Output the (X, Y) coordinate of the center of the cell containing the given text.  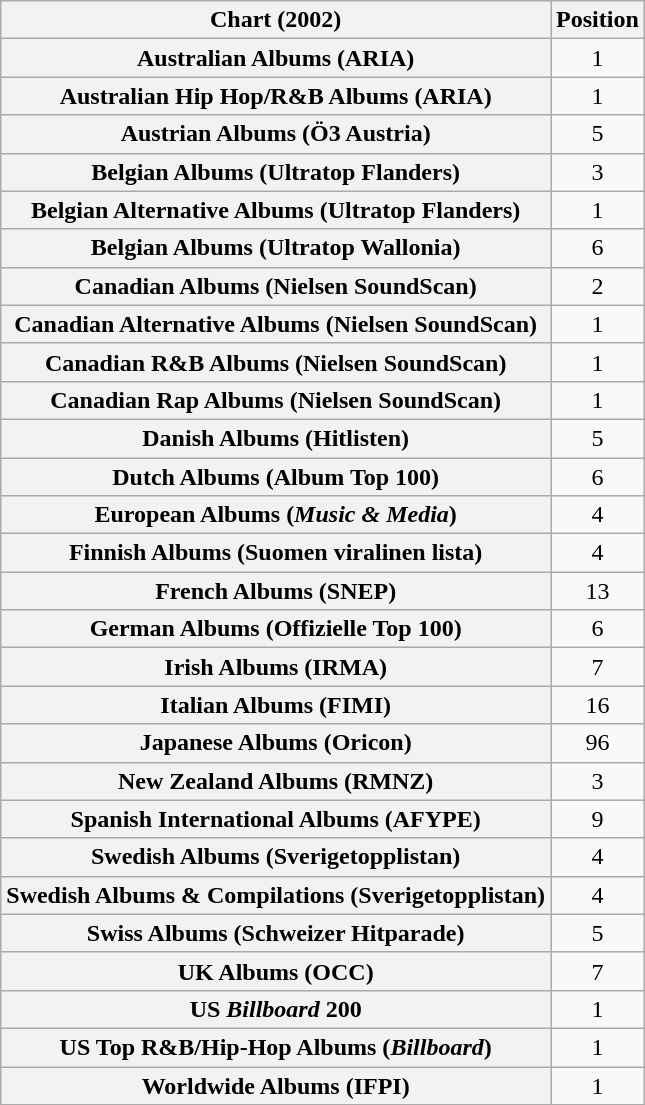
Australian Albums (ARIA) (276, 58)
Canadian R&B Albums (Nielsen SoundScan) (276, 362)
Position (598, 20)
German Albums (Offizielle Top 100) (276, 629)
Chart (2002) (276, 20)
Danish Albums (Hitlisten) (276, 438)
Swedish Albums & Compilations (Sverigetopplistan) (276, 895)
Dutch Albums (Album Top 100) (276, 477)
Italian Albums (FIMI) (276, 705)
16 (598, 705)
Swiss Albums (Schweizer Hitparade) (276, 933)
Irish Albums (IRMA) (276, 667)
Finnish Albums (Suomen viralinen lista) (276, 553)
Swedish Albums (Sverigetopplistan) (276, 857)
Austrian Albums (Ö3 Austria) (276, 134)
Japanese Albums (Oricon) (276, 743)
French Albums (SNEP) (276, 591)
Canadian Alternative Albums (Nielsen SoundScan) (276, 324)
Canadian Rap Albums (Nielsen SoundScan) (276, 400)
Belgian Albums (Ultratop Flanders) (276, 172)
Belgian Albums (Ultratop Wallonia) (276, 248)
9 (598, 819)
Spanish International Albums (AFYPE) (276, 819)
Belgian Alternative Albums (Ultratop Flanders) (276, 210)
European Albums (Music & Media) (276, 515)
New Zealand Albums (RMNZ) (276, 781)
Canadian Albums (Nielsen SoundScan) (276, 286)
US Top R&B/Hip-Hop Albums (Billboard) (276, 1047)
US Billboard 200 (276, 1009)
96 (598, 743)
13 (598, 591)
Australian Hip Hop/R&B Albums (ARIA) (276, 96)
2 (598, 286)
Worldwide Albums (IFPI) (276, 1085)
UK Albums (OCC) (276, 971)
